Pinpoint the cell where the given text exists, returning its [X, Y] midpoint coordinate. 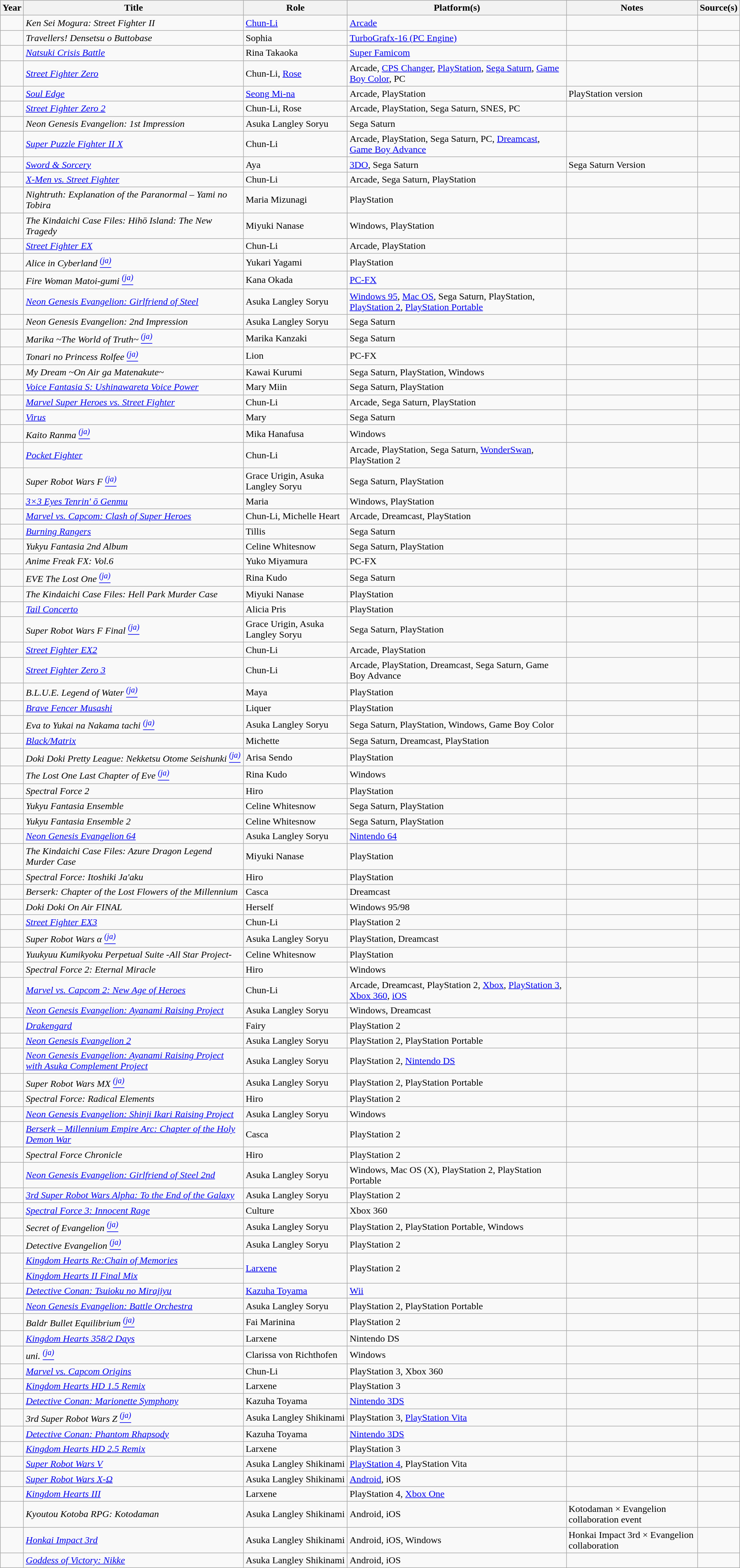
Detective Evangelion (ja) [134, 1244]
Neon Genesis Evangelion: 1st Impression [134, 124]
Herself [296, 907]
B.L.U.E. Legend of Water (ja) [134, 692]
Maria Mizunagi [296, 200]
Lion [296, 356]
Soul Edge [134, 94]
The Lost One Last Chapter of Eve (ja) [134, 775]
Spectral Force: Radical Elements [134, 1099]
Year [12, 8]
Street Fighter Zero 2 [134, 109]
Kawai Kurumi [296, 372]
Neon Genesis Evangelion 64 [134, 836]
Alicia Pris [296, 609]
The Kindaichi Case Files: Hihō Island: The New Tragedy [134, 225]
The Kindaichi Case Files: Hell Park Murder Case [134, 594]
Doki Doki Pretty League: Nekketsu Otome Seishunki (ja) [134, 757]
PlayStation 4, PlayStation Vita [457, 1464]
Sega Saturn Version [632, 164]
Voice Fantasia S: Ushinawareta Voice Power [134, 387]
Spectral Force Chronicle [134, 1155]
Fairy [296, 1026]
Kingdom Hearts HD 2.5 Remix [134, 1449]
Marvel vs. Capcom: Clash of Super Heroes [134, 516]
Sega Saturn, PlayStation, Windows [457, 372]
Alice in Cyberland (ja) [134, 262]
Neon Genesis Evangelion: Battle Orchestra [134, 1306]
Windows 95, Mac OS, Sega Saturn, PlayStation, PlayStation 2, PlayStation Portable [457, 302]
Baldr Bullet Equilibrium (ja) [134, 1322]
Detective Conan: Phantom Rhapsody [134, 1434]
Berserk: Chapter of the Lost Flowers of the Millennium [134, 892]
My Dream ~On Air ga Matenakute~ [134, 372]
3DO, Sega Saturn [457, 164]
Sega Saturn, Dreamcast, PlayStation [457, 741]
Nightruth: Explanation of the Paranormal – Yami no Tobira [134, 200]
Goddess of Victory: Nikke [134, 1560]
Kingdom Hearts HD 1.5 Remix [134, 1386]
Tonari no Princess Rolfee (ja) [134, 356]
Seong Mi-na [296, 94]
Arcade, PlayStation, Sega Saturn, WonderSwan, PlayStation 2 [457, 455]
Source(s) [719, 8]
Super Robot Wars MX (ja) [134, 1082]
Fire Woman Matoi-gumi (ja) [134, 280]
Arcade, CPS Changer, PlayStation, Sega Saturn, Game Boy Color, PC [457, 73]
Street Fighter EX [134, 246]
Platform(s) [457, 8]
Ken Sei Mogura: Street Fighter II [134, 23]
Secret of Evangelion (ja) [134, 1227]
Super Puzzle Fighter II X [134, 144]
Neon Genesis Evangelion: Girlfriend of Steel [134, 302]
Neon Genesis Evangelion 2 [134, 1041]
Xbox 360 [457, 1210]
Pocket Fighter [134, 455]
Arcade, PlayStation, Dreamcast, Sega Saturn, Game Boy Advance [457, 670]
Brave Fencer Musashi [134, 708]
Honkai Impact 3rd [134, 1540]
Maria [296, 501]
Marvel vs. Capcom 2: New Age of Heroes [134, 990]
Marvel Super Heroes vs. Street Fighter [134, 402]
Yuko Miyamura [296, 561]
Kingdom Hearts III [134, 1494]
Neon Genesis Evangelion: Ayanami Raising Project with Asuka Complement Project [134, 1061]
Super Robot Wars V [134, 1464]
Spectral Force: Itoshiki Ja'aku [134, 877]
Neon Genesis Evangelion: Shinji Ikari Raising Project [134, 1114]
Windows, Mac OS (X), PlayStation 2, PlayStation Portable [457, 1175]
Drakengard [134, 1026]
Arcade, PlayStation, Sega Saturn, SNES, PC [457, 109]
Sophia [296, 38]
PlayStation 3, PlayStation Vita [457, 1417]
Tillis [296, 531]
Clarissa von Richthofen [296, 1355]
Yukyu Fantasia Ensemble [134, 806]
PlayStation, Dreamcast [457, 939]
3rd Super Robot Wars Z (ja) [134, 1417]
3rd Super Robot Wars Alpha: To the End of the Galaxy [134, 1195]
EVE The Lost One (ja) [134, 578]
Super Robot Wars X-Ω [134, 1479]
Spectral Force 2: Eternal Miracle [134, 970]
Wii [457, 1291]
Virus [134, 417]
Mary Miin [296, 387]
Neon Genesis Evangelion: Ayanami Raising Project [134, 1011]
Fai Marinina [296, 1322]
Arisa Sendo [296, 757]
Michette [296, 741]
Detective Conan: Marionette Symphony [134, 1401]
3×3 Eyes Tenrin' ō Genmu [134, 501]
Arcade, Dreamcast, PlayStation [457, 516]
Arcade [457, 23]
Spectral Force 3: Innocent Rage [134, 1210]
Mary [296, 417]
Marika Kanzaki [296, 338]
PlayStation 2, PlayStation Portable, Windows [457, 1227]
Super Robot Wars F Final (ja) [134, 630]
Notes [632, 8]
Kaito Ranma (ja) [134, 434]
Culture [296, 1210]
Kingdom Hearts 358/2 Days [134, 1338]
Yukyu Fantasia Ensemble 2 [134, 821]
Doki Doki On Air FINAL [134, 907]
Super Robot Wars α (ja) [134, 939]
Sega Saturn, PlayStation, Windows, Game Boy Color [457, 725]
Honkai Impact 3rd × Evangelion collaboration [632, 1540]
Nintendo 64 [457, 836]
Kingdom Hearts II Final Mix [134, 1276]
Kyoutou Kotoba RPG: Kotodaman [134, 1515]
Kingdom Hearts Re:Chain of Memories [134, 1261]
Marika ~The World of Truth~ (ja) [134, 338]
Role [296, 8]
Kotodaman × Evangelion collaboration event [632, 1515]
Neon Genesis Evangelion: Girlfriend of Steel 2nd [134, 1175]
Anime Freak FX: Vol.6 [134, 561]
Title [134, 8]
Dreamcast [457, 892]
PlayStation version [632, 94]
Street Fighter EX2 [134, 650]
PlayStation 4, Xbox One [457, 1494]
Super Famicom [457, 53]
Natsuki Crisis Battle [134, 53]
Eva to Yukai na Nakama tachi (ja) [134, 725]
Marvel vs. Capcom Origins [134, 1371]
Yukyu Fantasia 2nd Album [134, 546]
Berserk – Millennium Empire Arc: Chapter of the Holy Demon War [134, 1135]
Super Robot Wars F (ja) [134, 481]
Windows 95/98 [457, 907]
Mika Hanafusa [296, 434]
PlayStation 2, Nintendo DS [457, 1061]
Tail Concerto [134, 609]
Detective Conan: Tsuioku no Mirajiyu [134, 1291]
Arcade, PlayStation, Sega Saturn, PC, Dreamcast, Game Boy Advance [457, 144]
Yukari Yagami [296, 262]
Android, iOS, Windows [457, 1540]
Street Fighter Zero [134, 73]
Nintendo DS [457, 1338]
Neon Genesis Evangelion: 2nd Impression [134, 322]
PlayStation 3, Xbox 360 [457, 1371]
Windows, Dreamcast [457, 1011]
Liquer [296, 708]
Aya [296, 164]
Sword & Sorcery [134, 164]
Arcade, Dreamcast, PlayStation 2, Xbox, PlayStation 3, Xbox 360, iOS [457, 990]
Spectral Force 2 [134, 791]
Travellers! Densetsu o Buttobase [134, 38]
Kana Okada [296, 280]
Burning Rangers [134, 531]
Street Fighter Zero 3 [134, 670]
X-Men vs. Street Fighter [134, 179]
The Kindaichi Case Files: Azure Dragon Legend Murder Case [134, 856]
Street Fighter EX3 [134, 922]
Chun-Li, Michelle Heart [296, 516]
uni. (ja) [134, 1355]
TurboGrafx-16 (PC Engine) [457, 38]
Yuukyuu Kumikyoku Perpetual Suite -All Star Project- [134, 955]
Rina Takaoka [296, 53]
Maya [296, 692]
Black/Matrix [134, 741]
